Find where the given text appears and provide that cell's center as [x, y] coordinate. 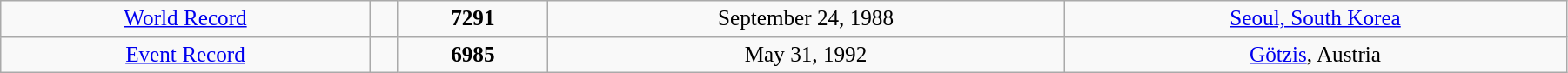
Event Record [185, 55]
6985 [472, 55]
Seoul, South Korea [1316, 19]
Götzis, Austria [1316, 55]
World Record [185, 19]
7291 [472, 19]
May 31, 1992 [806, 55]
September 24, 1988 [806, 19]
